Extract the [X, Y] coordinate from the center of the cell holding the provided text.  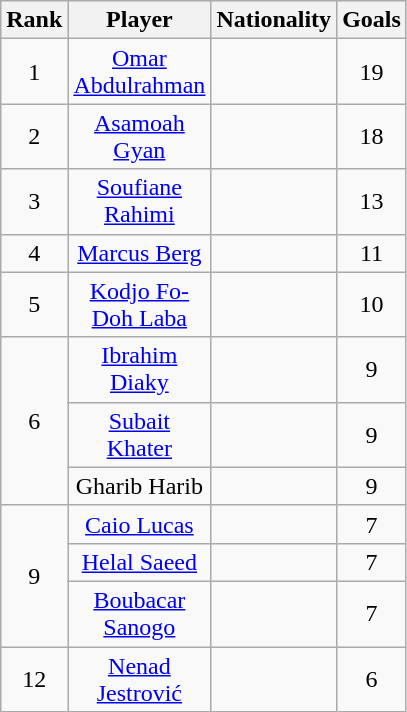
4 [34, 253]
3 [34, 202]
Boubacar Sanogo [140, 614]
Rank [34, 20]
Kodjo Fo-Doh Laba [140, 304]
Helal Saeed [140, 562]
Marcus Berg [140, 253]
Omar Abdulrahman [140, 72]
Ibrahim Diaky [140, 370]
Player [140, 20]
Goals [372, 20]
13 [372, 202]
Nenad Jestrović [140, 678]
11 [372, 253]
19 [372, 72]
Subait Khater [140, 434]
18 [372, 136]
2 [34, 136]
Caio Lucas [140, 524]
Soufiane Rahimi [140, 202]
10 [372, 304]
5 [34, 304]
Gharib Harib [140, 486]
Nationality [274, 20]
1 [34, 72]
12 [34, 678]
Asamoah Gyan [140, 136]
